Scan for the cell matching the given text and deliver its (X, Y) coordinate at center. 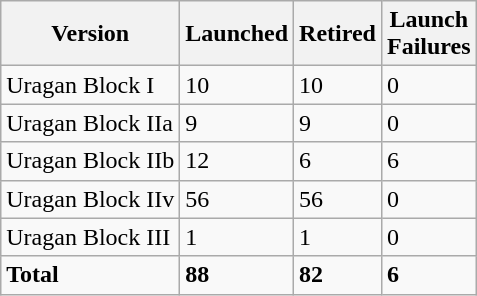
82 (338, 275)
Total (90, 275)
Uragan Block IIa (90, 123)
Uragan Block IIb (90, 161)
12 (237, 161)
Version (90, 34)
Retired (338, 34)
88 (237, 275)
LaunchFailures (428, 34)
Launched (237, 34)
Uragan Block IIv (90, 199)
Uragan Block I (90, 85)
Uragan Block III (90, 237)
